Find where the given text appears and provide that cell's center as [x, y] coordinate. 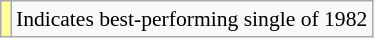
Indicates best-performing single of 1982 [192, 19]
